For the text-containing cell, return its midpoint in [x, y] coordinate format. 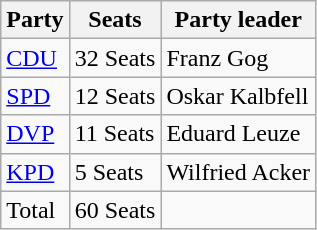
11 Seats [115, 134]
Seats [115, 20]
Party [35, 20]
5 Seats [115, 172]
CDU [35, 58]
12 Seats [115, 96]
SPD [35, 96]
Total [35, 210]
KPD [35, 172]
60 Seats [115, 210]
DVP [35, 134]
Eduard Leuze [238, 134]
Franz Gog [238, 58]
Party leader [238, 20]
32 Seats [115, 58]
Wilfried Acker [238, 172]
Oskar Kalbfell [238, 96]
